Determine the (X, Y) coordinate at the center of the cell enclosing the given text.  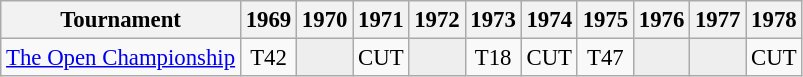
1969 (268, 20)
T18 (493, 58)
T47 (605, 58)
1977 (718, 20)
The Open Championship (121, 58)
T42 (268, 58)
1973 (493, 20)
1975 (605, 20)
1971 (381, 20)
1972 (437, 20)
1970 (325, 20)
1974 (549, 20)
1978 (774, 20)
Tournament (121, 20)
1976 (661, 20)
